For the text-containing cell, return its midpoint in [x, y] coordinate format. 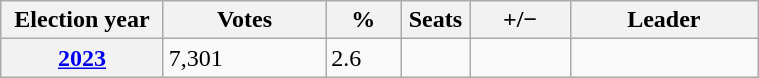
7,301 [244, 58]
% [364, 20]
Leader [664, 20]
2023 [82, 58]
+/− [520, 20]
Seats [436, 20]
2.6 [364, 58]
Election year [82, 20]
Votes [244, 20]
